Find where the given text appears and provide that cell's center as [X, Y] coordinate. 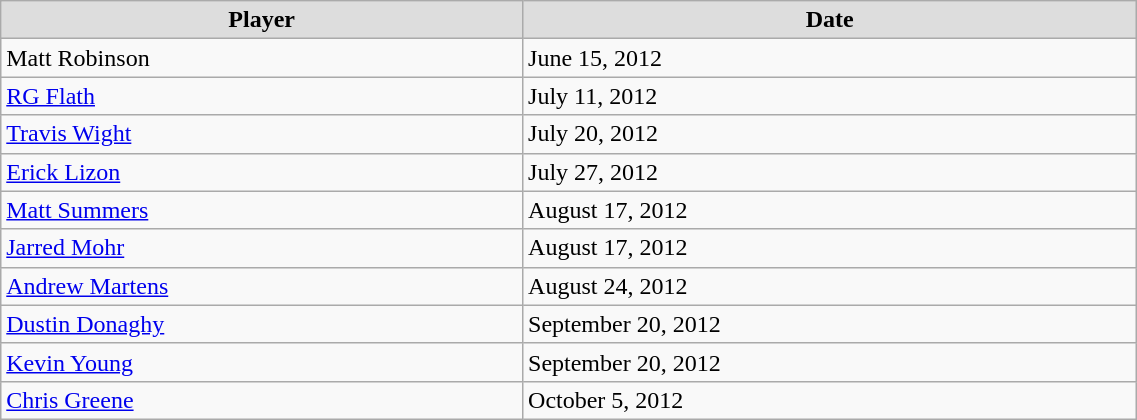
Kevin Young [262, 362]
October 5, 2012 [830, 400]
Erick Lizon [262, 172]
July 20, 2012 [830, 134]
Jarred Mohr [262, 248]
Travis Wight [262, 134]
Dustin Donaghy [262, 324]
Player [262, 20]
Andrew Martens [262, 286]
RG Flath [262, 96]
Matt Summers [262, 210]
Date [830, 20]
July 27, 2012 [830, 172]
July 11, 2012 [830, 96]
Chris Greene [262, 400]
August 24, 2012 [830, 286]
June 15, 2012 [830, 58]
Matt Robinson [262, 58]
